Determine the [X, Y] coordinate at the center of the cell enclosing the given text.  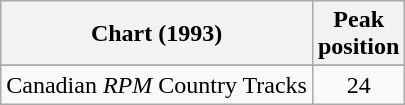
24 [358, 85]
Chart (1993) [157, 34]
Canadian RPM Country Tracks [157, 85]
Peakposition [358, 34]
